Locate the cell with the specified text and output its (X, Y) center coordinate. 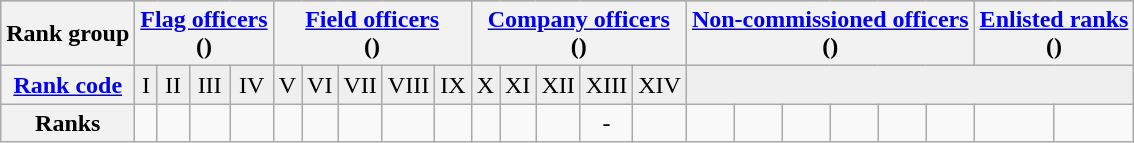
Enlisted ranks() (1054, 34)
XI (518, 85)
IV (252, 85)
II (173, 85)
VIII (408, 85)
X (485, 85)
XIV (660, 85)
Rank group (68, 34)
Rank code (68, 85)
Company officers() (578, 34)
Field officers() (372, 34)
VI (320, 85)
XIII (606, 85)
I (146, 85)
V (287, 85)
Ranks (68, 123)
III (210, 85)
Non-commissioned officers() (830, 34)
Flag officers() (204, 34)
IX (453, 85)
- (606, 123)
VII (360, 85)
XII (558, 85)
